Provide the (x, y) coordinate of the cell's center where the given text is located.  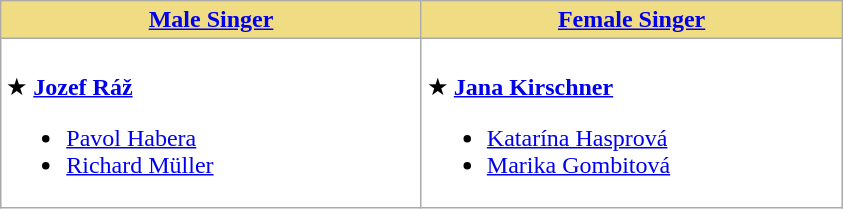
Male Singer (212, 20)
Female Singer (632, 20)
★ Jana KirschnerKatarína HasprováMarika Gombitová (632, 124)
★ Jozef RážPavol HaberaRichard Müller (212, 124)
